Output the [x, y] coordinate of the center of the cell containing the given text.  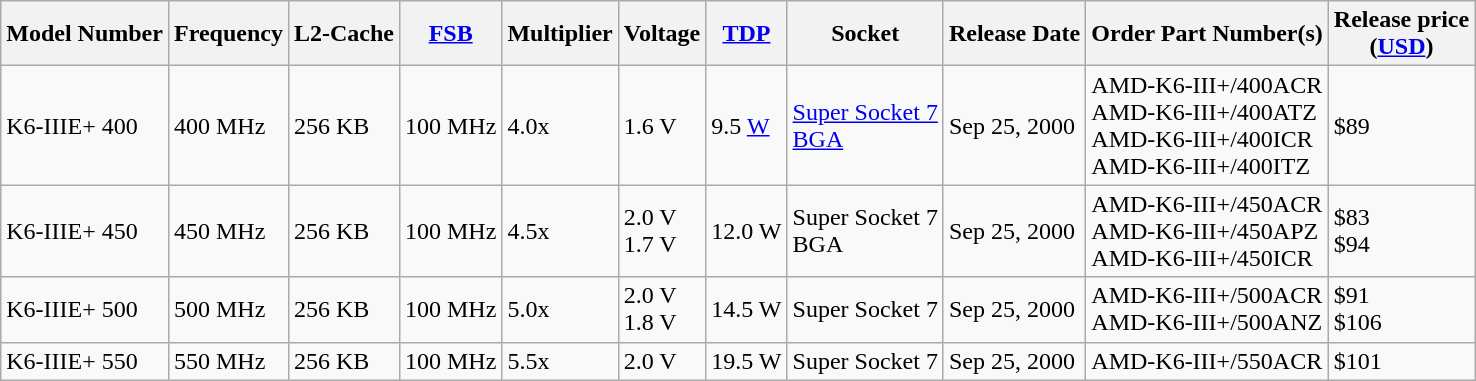
450 MHz [228, 231]
AMD-K6-III+/450ACRAMD-K6-III+/450APZAMD-K6-III+/450ICR [1208, 231]
19.5 W [746, 361]
Frequency [228, 34]
FSB [450, 34]
550 MHz [228, 361]
Release price(USD) [1401, 34]
K6-IIIE+ 400 [85, 126]
500 MHz [228, 310]
400 MHz [228, 126]
K6-IIIE+ 500 [85, 310]
Multiplier [560, 34]
2.0 V [662, 361]
AMD-K6-III+/550ACR [1208, 361]
Socket [865, 34]
5.5x [560, 361]
14.5 W [746, 310]
4.5x [560, 231]
5.0x [560, 310]
9.5 W [746, 126]
1.6 V [662, 126]
12.0 W [746, 231]
AMD-K6-III+/500ACRAMD-K6-III+/500ANZ [1208, 310]
Model Number [85, 34]
K6-IIIE+ 550 [85, 361]
2.0 V1.7 V [662, 231]
$91$106 [1401, 310]
Release Date [1014, 34]
2.0 V1.8 V [662, 310]
TDP [746, 34]
$101 [1401, 361]
AMD-K6-III+/400ACRAMD-K6-III+/400ATZAMD-K6-III+/400ICRAMD-K6-III+/400ITZ [1208, 126]
L2-Cache [344, 34]
$89 [1401, 126]
K6-IIIE+ 450 [85, 231]
4.0x [560, 126]
Order Part Number(s) [1208, 34]
Voltage [662, 34]
$83$94 [1401, 231]
